Identify which cell holds the provided text, then report its (X, Y) central coordinate. 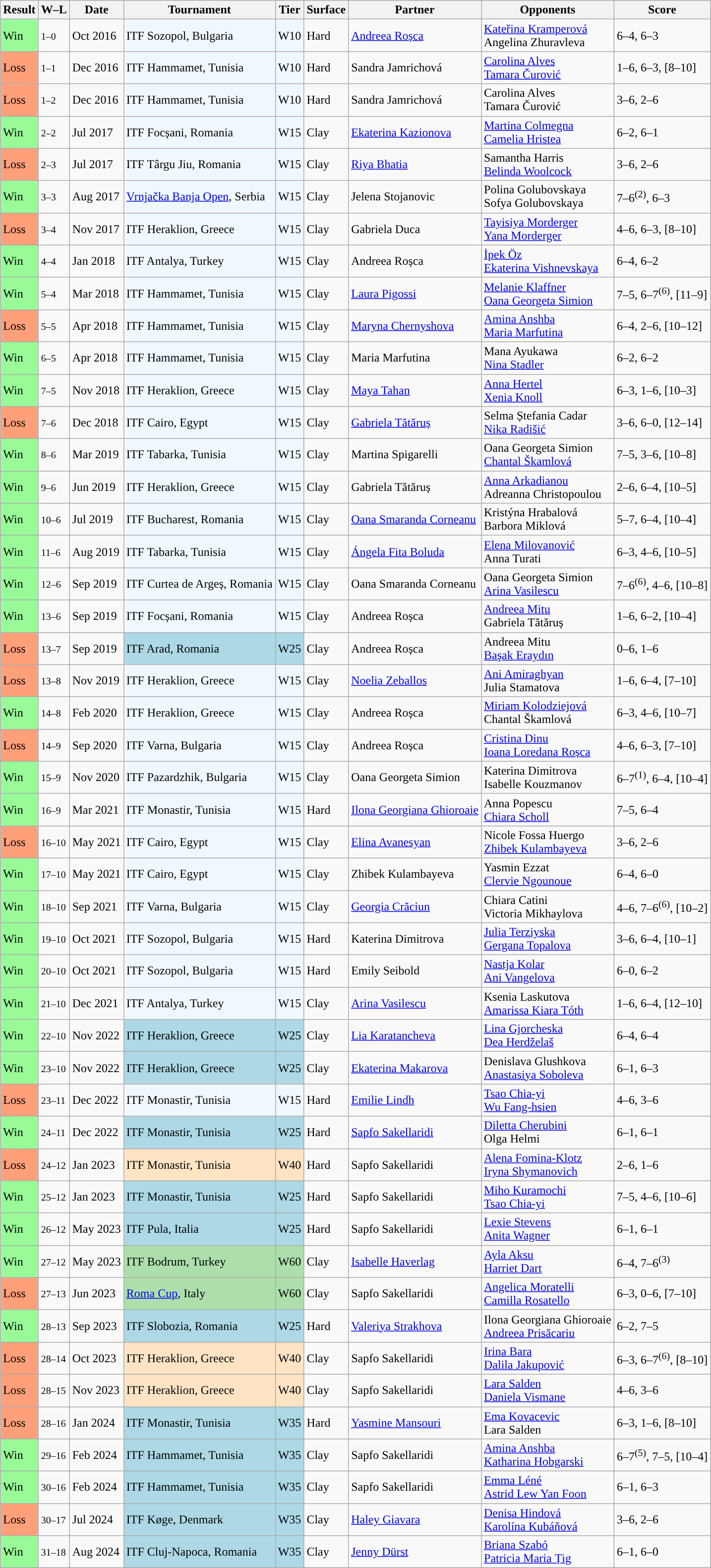
Andreea Mitu Gabriela Tătăruș (547, 616)
ITF Bodrum, Turkey (199, 1262)
6–3, 4–6, [10–7] (662, 713)
2–6, 1–6 (662, 1164)
1–6, 6–4, [7–10] (662, 680)
9–6 (54, 487)
Kristýna Hrabalová Barbora Miklová (547, 520)
Riya Bhatia (415, 165)
İpek Öz Ekaterina Vishnevskaya (547, 261)
11–6 (54, 551)
Mar 2021 (96, 809)
1–6, 6–2, [10–4] (662, 616)
5–5 (54, 325)
Mana Ayukawa Nina Stadler (547, 358)
Oana Georgeta Simion Chantal Škamlová (547, 455)
Jun 2019 (96, 487)
Lara Salden Daniela Vismane (547, 1390)
Jul 2019 (96, 520)
Sep 2020 (96, 745)
13–6 (54, 616)
30–16 (54, 1488)
Martina Spigarelli (415, 455)
Georgia Crăciun (415, 906)
7–5, 6–7(6), [11–9] (662, 294)
Andreea Mitu Başak Eraydın (547, 649)
21–10 (54, 1004)
1–0 (54, 36)
25–12 (54, 1197)
7–5, 4–6, [10–6] (662, 1197)
Jan 2024 (96, 1422)
Jelena Stojanovic (415, 196)
Dec 2018 (96, 422)
Zhibek Kulambayeva (415, 874)
Miho Kuramochi Tsao Chia-yi (547, 1197)
Nicole Fossa Huergo Zhibek Kulambayeva (547, 842)
6–3, 1–6, [8–10] (662, 1422)
7–5, 6–4 (662, 809)
Jul 2024 (96, 1519)
15–9 (54, 778)
Valeriya Strakhova (415, 1326)
7–6(2), 6–3 (662, 196)
Emma Léné Astrid Lew Yan Foon (547, 1488)
ITF Târgu Jiu, Romania (199, 165)
Nov 2023 (96, 1390)
Irina Bara Dalila Jakupović (547, 1358)
Katerina Dimitrova Isabelle Kouzmanov (547, 778)
4–6, 6–3, [7–10] (662, 745)
Anna Hertel Xenia Knoll (547, 390)
1–1 (54, 67)
Yasmine Mansouri (415, 1422)
6–3, 6–7(6), [8–10] (662, 1358)
26–12 (54, 1229)
3–6, 6–0, [12–14] (662, 422)
23–11 (54, 1100)
Miriam Kolodziejová Chantal Škamlová (547, 713)
6–3, 4–6, [10–5] (662, 551)
7–5 (54, 390)
Date (96, 10)
Sep 2021 (96, 906)
1–6, 6–3, [8–10] (662, 67)
4–6, 6–3, [8–10] (662, 229)
10–6 (54, 520)
ITF Slobozia, Romania (199, 1326)
6–4, 6–3 (662, 36)
Anna Arkadianou Adreanna Christopoulou (547, 487)
31–18 (54, 1552)
Nov 2019 (96, 680)
14–8 (54, 713)
Diletta Cherubini Olga Helmi (547, 1133)
27–12 (54, 1262)
Aug 2019 (96, 551)
14–9 (54, 745)
Maryna Chernyshova (415, 325)
6–1, 6–0 (662, 1552)
23–10 (54, 1068)
5–4 (54, 294)
ITF Arad, Romania (199, 649)
Amina Anshba Maria Marfutina (547, 325)
Jan 2018 (96, 261)
W–L (54, 10)
Surface (326, 10)
Polina Golubovskaya Sofya Golubovskaya (547, 196)
Martina Colmegna Camelia Hristea (547, 132)
22–10 (54, 1035)
Ilona Georgiana Ghioroaie (415, 809)
Ksenia Laskutova Amarissa Kiara Tóth (547, 1004)
Sep 2023 (96, 1326)
Chiara Catini Victoria Mikhaylova (547, 906)
Ayla Aksu Harriet Dart (547, 1262)
Tier (290, 10)
Aug 2024 (96, 1552)
24–12 (54, 1164)
Ilona Georgiana Ghioroaie Andreea Prisăcariu (547, 1326)
ITF Cluj-Napoca, Romania (199, 1552)
Mar 2018 (96, 294)
1–2 (54, 100)
Emilie Lindh (415, 1100)
6–5 (54, 358)
Alena Fomina-Klotz Iryna Shymanovich (547, 1164)
Isabelle Haverlag (415, 1262)
Opponents (547, 10)
Ángela Fita Boluda (415, 551)
19–10 (54, 939)
6–7(1), 6–4, [10–4] (662, 778)
6–4, 2–6, [10–12] (662, 325)
6–3, 1–6, [10–3] (662, 390)
18–10 (54, 906)
Samantha Harris Belinda Woolcock (547, 165)
Partner (415, 10)
6–4, 6–0 (662, 874)
Arina Vasilescu (415, 1004)
7–5, 3–6, [10–8] (662, 455)
28–13 (54, 1326)
Nov 2020 (96, 778)
8–6 (54, 455)
Angelica Moratelli Camilla Rosatello (547, 1293)
Ekaterina Kazionova (415, 132)
Briana Szabó Patricia Maria Țig (547, 1552)
Maria Marfutina (415, 358)
Vrnjačka Banja Open, Serbia (199, 196)
Lia Karatancheva (415, 1035)
28–16 (54, 1422)
28–14 (54, 1358)
Mar 2019 (96, 455)
Nov 2018 (96, 390)
Ani Amiraghyan Julia Stamatova (547, 680)
0–6, 1–6 (662, 649)
Oana Georgeta Simion Arina Vasilescu (547, 584)
6–2, 6–2 (662, 358)
3–6, 6–4, [10–1] (662, 939)
Ekaterina Makarova (415, 1068)
Anna Popescu Chiara Scholl (547, 809)
Oana Georgeta Simion (415, 778)
Feb 2020 (96, 713)
24–11 (54, 1133)
3–4 (54, 229)
4–6, 7–6(6), [10–2] (662, 906)
Katerina Dimitrova (415, 939)
Nastja Kolar Ani Vangelova (547, 971)
Denisa Hindová Karolína Kubáňová (547, 1519)
Ema Kovacevic Lara Salden (547, 1422)
2–2 (54, 132)
ITF Pazardzhik, Bulgaria (199, 778)
6–2, 7–5 (662, 1326)
27–13 (54, 1293)
Jenny Dürst (415, 1552)
Tsao Chia-yi Wu Fang-hsien (547, 1100)
16–9 (54, 809)
Jun 2023 (96, 1293)
6–2, 6–1 (662, 132)
7–6 (54, 422)
Tayisiya Morderger Yana Morderger (547, 229)
Haley Giavara (415, 1519)
Laura Pigossi (415, 294)
Amina Anshba Katharina Hobgarski (547, 1455)
Cristina Dinu Ioana Loredana Roșca (547, 745)
Oct 2023 (96, 1358)
Yasmin Ezzat Clervie Ngounoue (547, 874)
Julia Terziyska Gergana Topalova (547, 939)
28–15 (54, 1390)
Lina Gjorcheska Dea Herdželaš (547, 1035)
16–10 (54, 842)
ITF Bucharest, Romania (199, 520)
5–7, 6–4, [10–4] (662, 520)
1–6, 6–4, [12–10] (662, 1004)
6–4, 6–4 (662, 1035)
30–17 (54, 1519)
Score (662, 10)
29–16 (54, 1455)
Elina Avanesyan (415, 842)
3–3 (54, 196)
6–4, 7–6(3) (662, 1262)
6–0, 6–2 (662, 971)
Melanie Klaffner Oana Georgeta Simion (547, 294)
4–4 (54, 261)
17–10 (54, 874)
Nov 2017 (96, 229)
Kateřina Kramperová Angelina Zhuravleva (547, 36)
Denislava Glushkova Anastasiya Soboleva (547, 1068)
2–6, 6–4, [10–5] (662, 487)
13–8 (54, 680)
6–3, 0–6, [7–10] (662, 1293)
Gabriela Duca (415, 229)
Oct 2016 (96, 36)
Dec 2021 (96, 1004)
Elena Milovanović Anna Turati (547, 551)
6–7(5), 7–5, [10–4] (662, 1455)
6–4, 6–2 (662, 261)
Lexie Stevens Anita Wagner (547, 1229)
7–6(6), 4–6, [10–8] (662, 584)
Noelia Zeballos (415, 680)
Aug 2017 (96, 196)
Tournament (199, 10)
Selma Ștefania Cadar Nika Radišić (547, 422)
13–7 (54, 649)
ITF Køge, Denmark (199, 1519)
ITF Pula, Italia (199, 1229)
Roma Cup, Italy (199, 1293)
Emily Seibold (415, 971)
2–3 (54, 165)
Maya Tahan (415, 390)
12–6 (54, 584)
Result (19, 10)
ITF Curtea de Argeș, Romania (199, 584)
20–10 (54, 971)
